Pinpoint the cell where the given text exists, returning its [X, Y] midpoint coordinate. 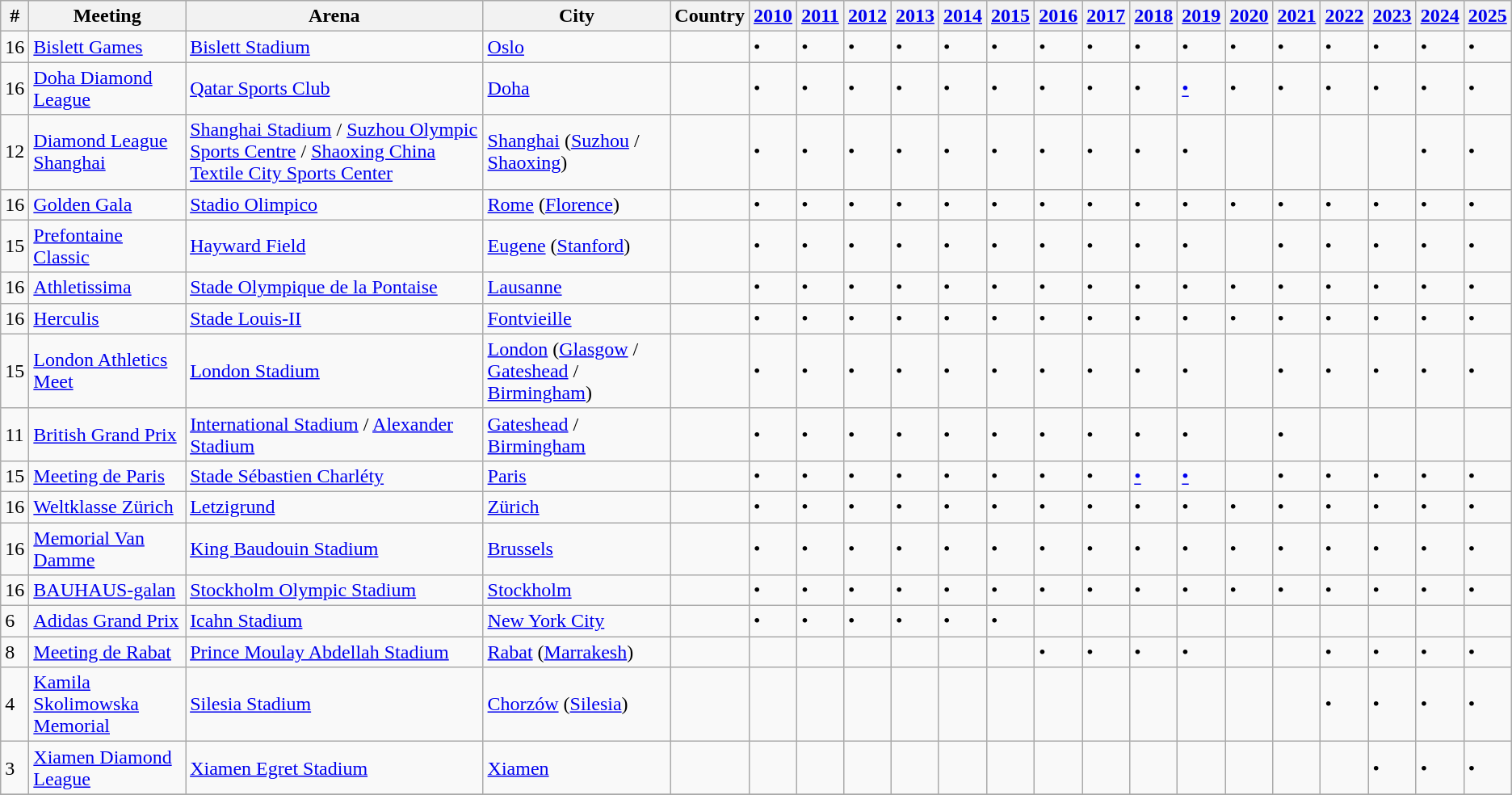
Herculis [107, 318]
King Baudouin Stadium [334, 548]
BAUHAUS-galan [107, 591]
2022 [1344, 16]
3 [15, 768]
2015 [1011, 16]
Meeting de Rabat [107, 652]
2012 [867, 16]
Xiamen Diamond League [107, 768]
8 [15, 652]
Athletissima [107, 288]
Letzigrund [334, 507]
Memorial Van Damme [107, 548]
London Stadium [334, 371]
Diamond League Shanghai [107, 152]
Bislett Stadium [334, 47]
2013 [914, 16]
Icahn Stadium [334, 621]
2020 [1249, 16]
Country [710, 16]
Lausanne [577, 288]
2019 [1202, 16]
2021 [1297, 16]
Hayward Field [334, 246]
Qatar Sports Club [334, 89]
Stadio Olimpico [334, 204]
British Grand Prix [107, 435]
Doha [577, 89]
International Stadium / Alexander Stadium [334, 435]
Prince Moulay Abdellah Stadium [334, 652]
4 [15, 705]
2023 [1392, 16]
Adidas Grand Prix [107, 621]
2014 [963, 16]
Gateshead / Birmingham [577, 435]
2011 [821, 16]
Shanghai (Suzhou / Shaoxing) [577, 152]
Doha Diamond League [107, 89]
New York City [577, 621]
Rabat (Marrakesh) [577, 652]
# [15, 16]
Stade Sébastien Charléty [334, 476]
Shanghai Stadium / Suzhou Olympic Sports Centre / Shaoxing China Textile City Sports Center [334, 152]
Meeting [107, 16]
Kamila Skolimowska Memorial [107, 705]
Stade Louis-II [334, 318]
Golden Gala [107, 204]
Stade Olympique de la Pontaise [334, 288]
2018 [1153, 16]
2024 [1439, 16]
2016 [1058, 16]
Fontvieille [577, 318]
Weltklasse Zürich [107, 507]
Xiamen [577, 768]
Meeting de Paris [107, 476]
2010 [774, 16]
11 [15, 435]
2017 [1107, 16]
Paris [577, 476]
Prefontaine Classic [107, 246]
London Athletics Meet [107, 371]
Stockholm [577, 591]
Zürich [577, 507]
Bislett Games [107, 47]
Brussels [577, 548]
Eugene (Stanford) [577, 246]
6 [15, 621]
Stockholm Olympic Stadium [334, 591]
Silesia Stadium [334, 705]
2025 [1488, 16]
Oslo [577, 47]
12 [15, 152]
Chorzów (Silesia) [577, 705]
Xiamen Egret Stadium [334, 768]
City [577, 16]
Arena [334, 16]
London (Glasgow / Gateshead / Birmingham) [577, 371]
Rome (Florence) [577, 204]
